Provide the (x, y) coordinate of the cell's center where the given text is located.  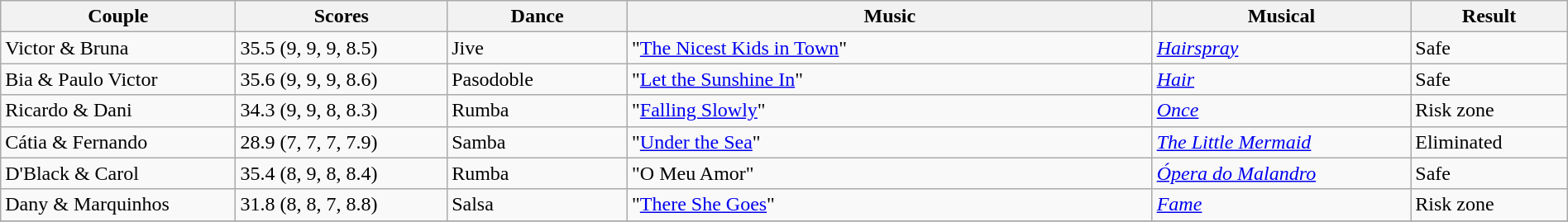
Musical (1282, 17)
"Under the Sea" (890, 142)
D'Black & Carol (118, 173)
Salsa (538, 205)
"Falling Slowly" (890, 111)
Cátia & Fernando (118, 142)
Ópera do Malandro (1282, 173)
"Let the Sunshine In" (890, 79)
Hairspray (1282, 48)
Music (890, 17)
Once (1282, 111)
Jive (538, 48)
28.9 (7, 7, 7, 7.9) (342, 142)
Victor & Bruna (118, 48)
The Little Mermaid (1282, 142)
35.6 (9, 9, 9, 8.6) (342, 79)
Scores (342, 17)
"The Nicest Kids in Town" (890, 48)
Bia & Paulo Victor (118, 79)
Pasodoble (538, 79)
Samba (538, 142)
35.4 (8, 9, 8, 8.4) (342, 173)
35.5 (9, 9, 9, 8.5) (342, 48)
Dany & Marquinhos (118, 205)
Hair (1282, 79)
31.8 (8, 8, 7, 8.8) (342, 205)
Result (1489, 17)
"There She Goes" (890, 205)
Dance (538, 17)
Eliminated (1489, 142)
"O Meu Amor" (890, 173)
Fame (1282, 205)
34.3 (9, 9, 8, 8.3) (342, 111)
Ricardo & Dani (118, 111)
Couple (118, 17)
